Locate the cell with the specified text and output its [x, y] center coordinate. 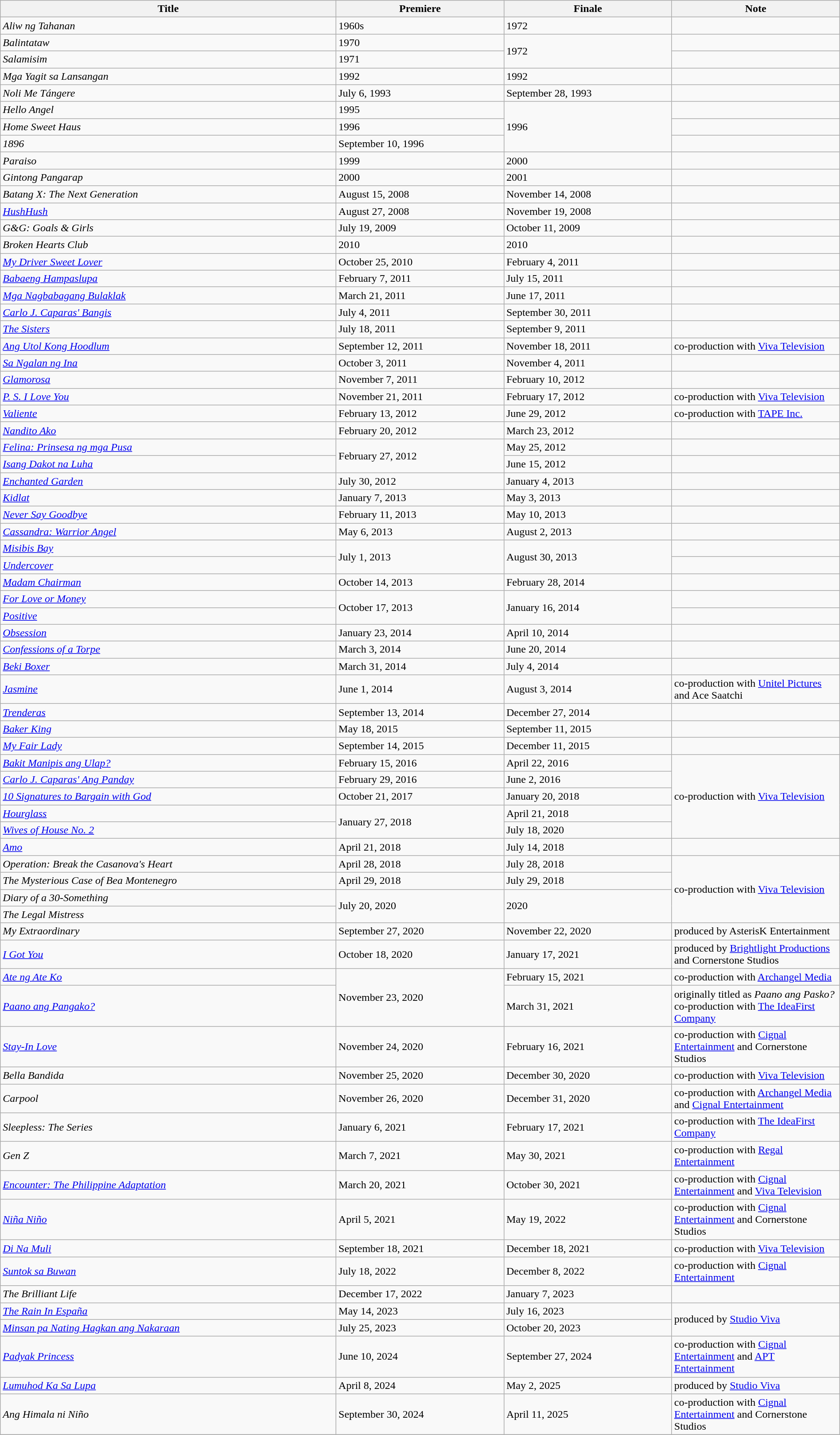
Ang Himala ni Niño [168, 1414]
November 14, 2008 [587, 194]
Encounter: The Philippine Adaptation [168, 1185]
Suntok sa Buwan [168, 1272]
September 27, 2020 [420, 931]
Positive [168, 616]
Felina: Prinsesa ng mga Pusa [168, 447]
February 27, 2012 [420, 455]
Misibis Bay [168, 548]
August 3, 2014 [587, 689]
Trenderas [168, 712]
Obsession [168, 633]
February 17, 2012 [587, 397]
Lumuhod Ka Sa Lupa [168, 1385]
July 4, 2014 [587, 666]
October 11, 2009 [587, 228]
May 10, 2013 [587, 515]
December 18, 2021 [587, 1248]
co-production with Regal Entertainment [756, 1156]
January 23, 2014 [420, 633]
Sa Ngalan ng Ina [168, 363]
October 3, 2011 [420, 363]
Cassandra: Warrior Angel [168, 532]
My Extraordinary [168, 931]
August 30, 2013 [587, 557]
February 29, 2016 [420, 780]
Finale [587, 9]
Gen Z [168, 1156]
April 11, 2025 [587, 1414]
September 30, 2024 [420, 1414]
June 17, 2011 [587, 296]
February 10, 2012 [587, 380]
Beki Boxer [168, 666]
The Legal Mistress [168, 914]
October 20, 2023 [587, 1328]
Di Na Muli [168, 1248]
July 1, 2013 [420, 557]
originally titled as Paano ang Pasko?co-production with The IdeaFirst Company [756, 1006]
May 6, 2013 [420, 532]
Balintataw [168, 43]
Carpool [168, 1098]
January 16, 2014 [587, 607]
November 23, 2020 [420, 997]
November 25, 2020 [420, 1075]
Hello Angel [168, 110]
January 7, 2023 [587, 1294]
March 31, 2021 [587, 1006]
Minsan pa Nating Hagkan ang Nakaraan [168, 1328]
March 7, 2021 [420, 1156]
July 14, 2018 [587, 847]
July 18, 2022 [420, 1272]
Sleepless: The Series [168, 1127]
July 4, 2011 [420, 312]
Mga Nagbabagang Bulaklak [168, 296]
Nandito Ako [168, 430]
May 14, 2023 [420, 1311]
June 1, 2014 [420, 689]
Carlo J. Caparas' Bangis [168, 312]
Gintong Pangarap [168, 177]
June 10, 2024 [420, 1357]
co-production with Unitel Pictures and Ace Saatchi [756, 689]
1971 [420, 59]
July 15, 2011 [587, 279]
co-production with TAPE Inc. [756, 413]
October 25, 2010 [420, 262]
Stay-In Love [168, 1046]
November 24, 2020 [420, 1046]
May 25, 2012 [587, 447]
Mga Yagit sa Lansangan [168, 76]
February 13, 2012 [420, 413]
The Sisters [168, 329]
The Rain In España [168, 1311]
May 2, 2025 [587, 1385]
February 4, 2011 [587, 262]
Glamorosa [168, 380]
July 28, 2018 [587, 864]
June 29, 2012 [587, 413]
October 17, 2013 [420, 607]
December 27, 2014 [587, 712]
Ang Utol Kong Hoodlum [168, 346]
July 29, 2018 [587, 881]
Padyak Princess [168, 1357]
December 17, 2022 [420, 1294]
Note [756, 9]
July 18, 2020 [587, 830]
1960s [420, 26]
May 3, 2013 [587, 498]
produced by Brightlight Productions and Cornerstone Studios [756, 954]
For Love or Money [168, 599]
Valiente [168, 413]
September 12, 2011 [420, 346]
The Brilliant Life [168, 1294]
G&G: Goals & Girls [168, 228]
April 5, 2021 [420, 1220]
Never Say Goodbye [168, 515]
I Got You [168, 954]
1995 [420, 110]
January 17, 2021 [587, 954]
December 31, 2020 [587, 1098]
March 3, 2014 [420, 649]
Ate ng Ate Ko [168, 977]
Home Sweet Haus [168, 127]
December 30, 2020 [587, 1075]
October 30, 2021 [587, 1185]
July 30, 2012 [420, 481]
co-production with Cignal Entertainment and APT Entertainment [756, 1357]
Aliw ng Tahanan [168, 26]
February 15, 2016 [420, 762]
April 8, 2024 [420, 1385]
March 21, 2011 [420, 296]
10 Signatures to Bargain with God [168, 797]
May 18, 2015 [420, 729]
1970 [420, 43]
co-production with Cignal Entertainment [756, 1272]
April 10, 2014 [587, 633]
May 19, 2022 [587, 1220]
March 23, 2012 [587, 430]
September 18, 2021 [420, 1248]
Paano ang Pangako? [168, 1006]
November 22, 2020 [587, 931]
October 21, 2017 [420, 797]
October 18, 2020 [420, 954]
co-production with Archangel Media [756, 977]
co-production with Archangel Media and Cignal Entertainment [756, 1098]
February 7, 2011 [420, 279]
Isang Dakot na Luha [168, 464]
August 2, 2013 [587, 532]
June 2, 2016 [587, 780]
Confessions of a Torpe [168, 649]
Broken Hearts Club [168, 245]
June 20, 2014 [587, 649]
The Mysterious Case of Bea Montenegro [168, 881]
2020 [587, 906]
February 28, 2014 [587, 582]
September 11, 2015 [587, 729]
November 19, 2008 [587, 211]
February 16, 2021 [587, 1046]
January 6, 2021 [420, 1127]
August 27, 2008 [420, 211]
Amo [168, 847]
November 26, 2020 [420, 1098]
My Driver Sweet Lover [168, 262]
September 9, 2011 [587, 329]
My Fair Lady [168, 746]
2001 [587, 177]
February 20, 2012 [420, 430]
Salamisim [168, 59]
1896 [168, 144]
Paraiso [168, 160]
January 4, 2013 [587, 481]
produced by AsterisK Entertainment [756, 931]
August 15, 2008 [420, 194]
October 14, 2013 [420, 582]
February 17, 2021 [587, 1127]
November 7, 2011 [420, 380]
Undercover [168, 565]
July 16, 2023 [587, 1311]
April 28, 2018 [420, 864]
June 15, 2012 [587, 464]
January 20, 2018 [587, 797]
Carlo J. Caparas' Ang Panday [168, 780]
Hourglass [168, 813]
Madam Chairman [168, 582]
March 31, 2014 [420, 666]
February 11, 2013 [420, 515]
September 30, 2011 [587, 312]
Diary of a 30-Something [168, 898]
Bakit Manipis ang Ulap? [168, 762]
Babaeng Hampaslupa [168, 279]
Jasmine [168, 689]
April 22, 2016 [587, 762]
July 18, 2011 [420, 329]
September 10, 1996 [420, 144]
Enchanted Garden [168, 481]
December 11, 2015 [587, 746]
September 14, 2015 [420, 746]
April 29, 2018 [420, 881]
Premiere [420, 9]
May 30, 2021 [587, 1156]
Niña Niño [168, 1220]
January 7, 2013 [420, 498]
Bella Bandida [168, 1075]
December 8, 2022 [587, 1272]
1999 [420, 160]
January 27, 2018 [420, 822]
July 6, 1993 [420, 93]
July 20, 2020 [420, 906]
September 13, 2014 [420, 712]
Title [168, 9]
Batang X: The Next Generation [168, 194]
co-production with The IdeaFirst Company [756, 1127]
February 15, 2021 [587, 977]
Wives of House No. 2 [168, 830]
Noli Me Tángere [168, 93]
November 4, 2011 [587, 363]
September 27, 2024 [587, 1357]
Operation: Break the Casanova's Heart [168, 864]
Kidlat [168, 498]
Baker King [168, 729]
September 28, 1993 [587, 93]
November 18, 2011 [587, 346]
July 25, 2023 [420, 1328]
P. S. I Love You [168, 397]
HushHush [168, 211]
March 20, 2021 [420, 1185]
November 21, 2011 [420, 397]
July 19, 2009 [420, 228]
co-production with Cignal Entertainment and Viva Television [756, 1185]
